Return (x, y) of the center of cell containing provided text 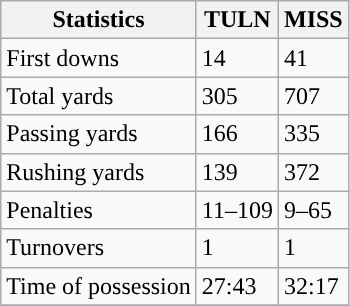
MISS (313, 20)
Penalties (99, 210)
Total yards (99, 96)
305 (237, 96)
Passing yards (99, 134)
41 (313, 58)
Statistics (99, 20)
9–65 (313, 210)
32:17 (313, 286)
707 (313, 96)
Time of possession (99, 286)
372 (313, 172)
Turnovers (99, 248)
14 (237, 58)
335 (313, 134)
11–109 (237, 210)
166 (237, 134)
27:43 (237, 286)
TULN (237, 20)
First downs (99, 58)
Rushing yards (99, 172)
139 (237, 172)
